Find where the given text appears and provide that cell's center as (x, y) coordinate. 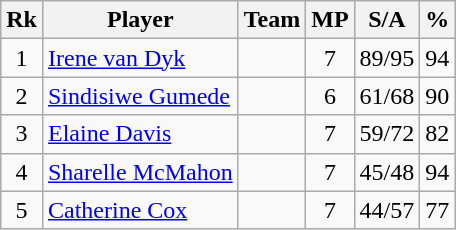
Team (272, 20)
Rk (22, 20)
2 (22, 96)
45/48 (387, 172)
59/72 (387, 134)
82 (438, 134)
3 (22, 134)
6 (330, 96)
77 (438, 210)
MP (330, 20)
4 (22, 172)
% (438, 20)
S/A (387, 20)
5 (22, 210)
Elaine Davis (140, 134)
Player (140, 20)
Catherine Cox (140, 210)
1 (22, 58)
89/95 (387, 58)
61/68 (387, 96)
Sharelle McMahon (140, 172)
90 (438, 96)
44/57 (387, 210)
Sindisiwe Gumede (140, 96)
Irene van Dyk (140, 58)
